Return the [X, Y] coordinate for the center point of the cell that contains the specified text.  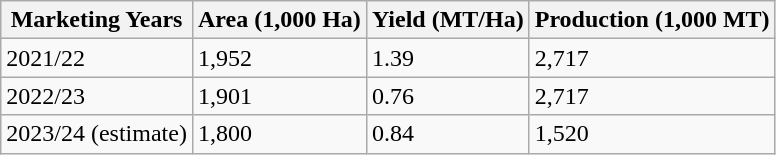
Yield (MT/Ha) [448, 20]
1.39 [448, 58]
2023/24 (estimate) [97, 134]
2021/22 [97, 58]
Area (1,000 Ha) [279, 20]
0.84 [448, 134]
0.76 [448, 96]
Production (1,000 MT) [652, 20]
Marketing Years [97, 20]
1,800 [279, 134]
1,520 [652, 134]
1,901 [279, 96]
2022/23 [97, 96]
1,952 [279, 58]
